Detect which cell encompasses the target text, then output its (X, Y) center coordinate. 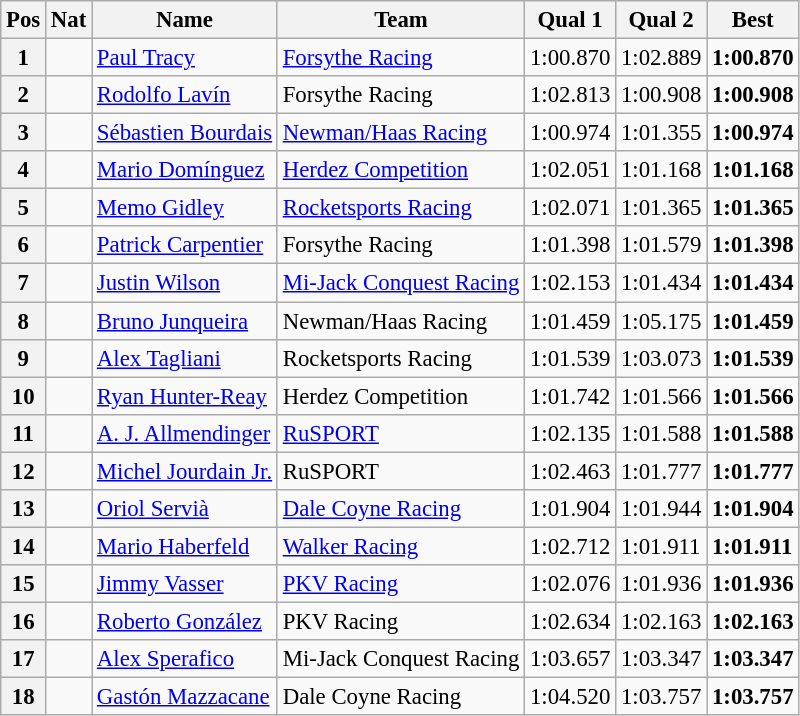
1:01.579 (662, 245)
15 (24, 584)
Paul Tracy (185, 58)
9 (24, 358)
3 (24, 133)
Bruno Junqueira (185, 321)
Pos (24, 20)
Alex Sperafico (185, 659)
13 (24, 509)
Name (185, 20)
Walker Racing (400, 546)
6 (24, 245)
1:02.076 (570, 584)
2 (24, 95)
4 (24, 170)
1:02.634 (570, 621)
Oriol Servià (185, 509)
7 (24, 283)
8 (24, 321)
Jimmy Vasser (185, 584)
1:02.712 (570, 546)
Team (400, 20)
1:03.073 (662, 358)
Roberto González (185, 621)
16 (24, 621)
Alex Tagliani (185, 358)
1:01.355 (662, 133)
Qual 2 (662, 20)
Patrick Carpentier (185, 245)
Mario Domínguez (185, 170)
1:02.135 (570, 433)
Rodolfo Lavín (185, 95)
1:04.520 (570, 697)
Qual 1 (570, 20)
1:02.071 (570, 208)
1:02.463 (570, 471)
1:03.657 (570, 659)
Gastón Mazzacane (185, 697)
1:02.051 (570, 170)
18 (24, 697)
1 (24, 58)
14 (24, 546)
A. J. Allmendinger (185, 433)
1:01.944 (662, 509)
Ryan Hunter-Reay (185, 396)
Memo Gidley (185, 208)
Mario Haberfeld (185, 546)
Justin Wilson (185, 283)
1:02.813 (570, 95)
1:02.889 (662, 58)
Nat (69, 20)
10 (24, 396)
Sébastien Bourdais (185, 133)
1:02.153 (570, 283)
12 (24, 471)
17 (24, 659)
1:05.175 (662, 321)
5 (24, 208)
Michel Jourdain Jr. (185, 471)
Best (753, 20)
1:01.742 (570, 396)
11 (24, 433)
